Capture the cell that displays the provided text and extract its (x, y) central coordinate. 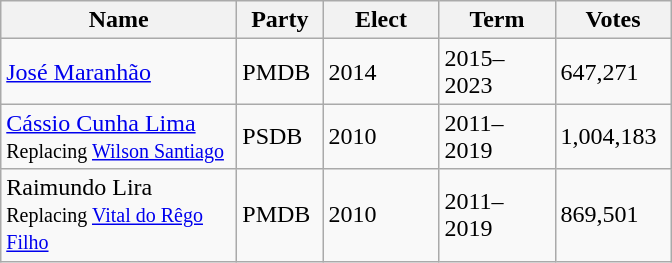
2014 (381, 72)
869,501 (613, 215)
Elect (381, 20)
647,271 (613, 72)
PSDB (280, 136)
Cássio Cunha LimaReplacing Wilson Santiago (119, 136)
Raimundo LiraReplacing Vital do Rêgo Filho (119, 215)
Votes (613, 20)
2015–2023 (497, 72)
Name (119, 20)
José Maranhão (119, 72)
Party (280, 20)
Term (497, 20)
1,004,183 (613, 136)
